Provide the [x, y] coordinate of the cell's center where the given text is located.  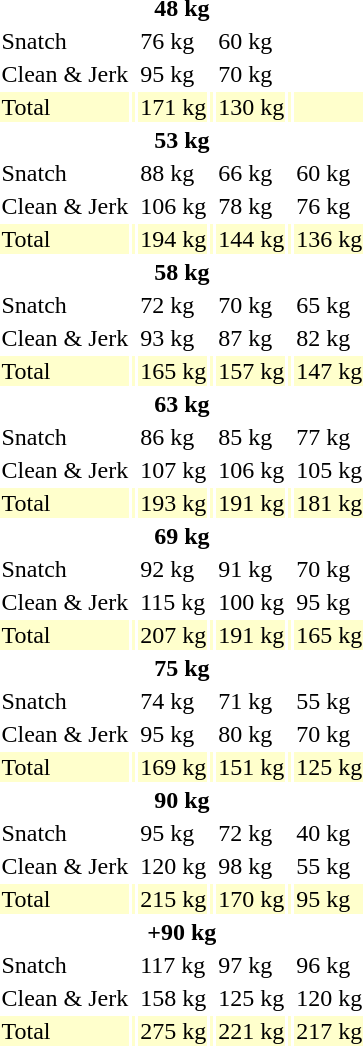
194 kg [174, 239]
87 kg [252, 338]
74 kg [174, 701]
115 kg [174, 602]
120 kg [174, 866]
275 kg [174, 1031]
76 kg [174, 41]
151 kg [252, 767]
93 kg [174, 338]
78 kg [252, 206]
92 kg [174, 569]
107 kg [174, 470]
157 kg [252, 371]
158 kg [174, 998]
100 kg [252, 602]
117 kg [174, 965]
165 kg [174, 371]
215 kg [174, 899]
207 kg [174, 635]
97 kg [252, 965]
98 kg [252, 866]
88 kg [174, 173]
91 kg [252, 569]
80 kg [252, 734]
86 kg [174, 437]
125 kg [252, 998]
144 kg [252, 239]
169 kg [174, 767]
85 kg [252, 437]
193 kg [174, 503]
170 kg [252, 899]
171 kg [174, 107]
221 kg [252, 1031]
130 kg [252, 107]
71 kg [252, 701]
60 kg [252, 41]
66 kg [252, 173]
